Provide the [X, Y] coordinate of the cell's center where the given text is located.  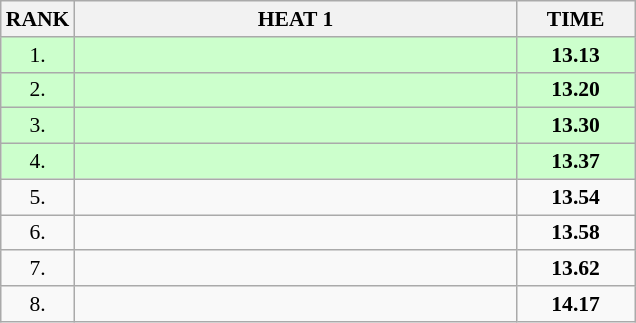
RANK [38, 19]
13.37 [576, 162]
8. [38, 304]
HEAT 1 [295, 19]
1. [38, 55]
7. [38, 269]
13.54 [576, 197]
6. [38, 233]
14.17 [576, 304]
TIME [576, 19]
2. [38, 90]
13.20 [576, 90]
13.62 [576, 269]
13.58 [576, 233]
13.30 [576, 126]
5. [38, 197]
13.13 [576, 55]
3. [38, 126]
4. [38, 162]
